Extract the (x, y) coordinate from the center of the cell holding the provided text.  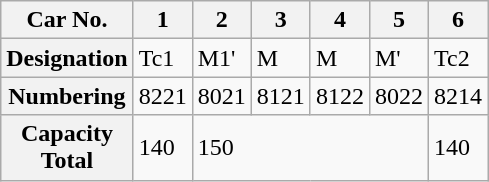
5 (398, 20)
Tc1 (162, 58)
150 (310, 148)
Tc2 (458, 58)
8121 (280, 96)
CapacityTotal (67, 148)
8122 (340, 96)
M' (398, 58)
Numbering (67, 96)
8221 (162, 96)
1 (162, 20)
8021 (222, 96)
8022 (398, 96)
Designation (67, 58)
3 (280, 20)
8214 (458, 96)
6 (458, 20)
Car No. (67, 20)
M1' (222, 58)
2 (222, 20)
4 (340, 20)
